Detect which cell encompasses the target text, then output its (X, Y) center coordinate. 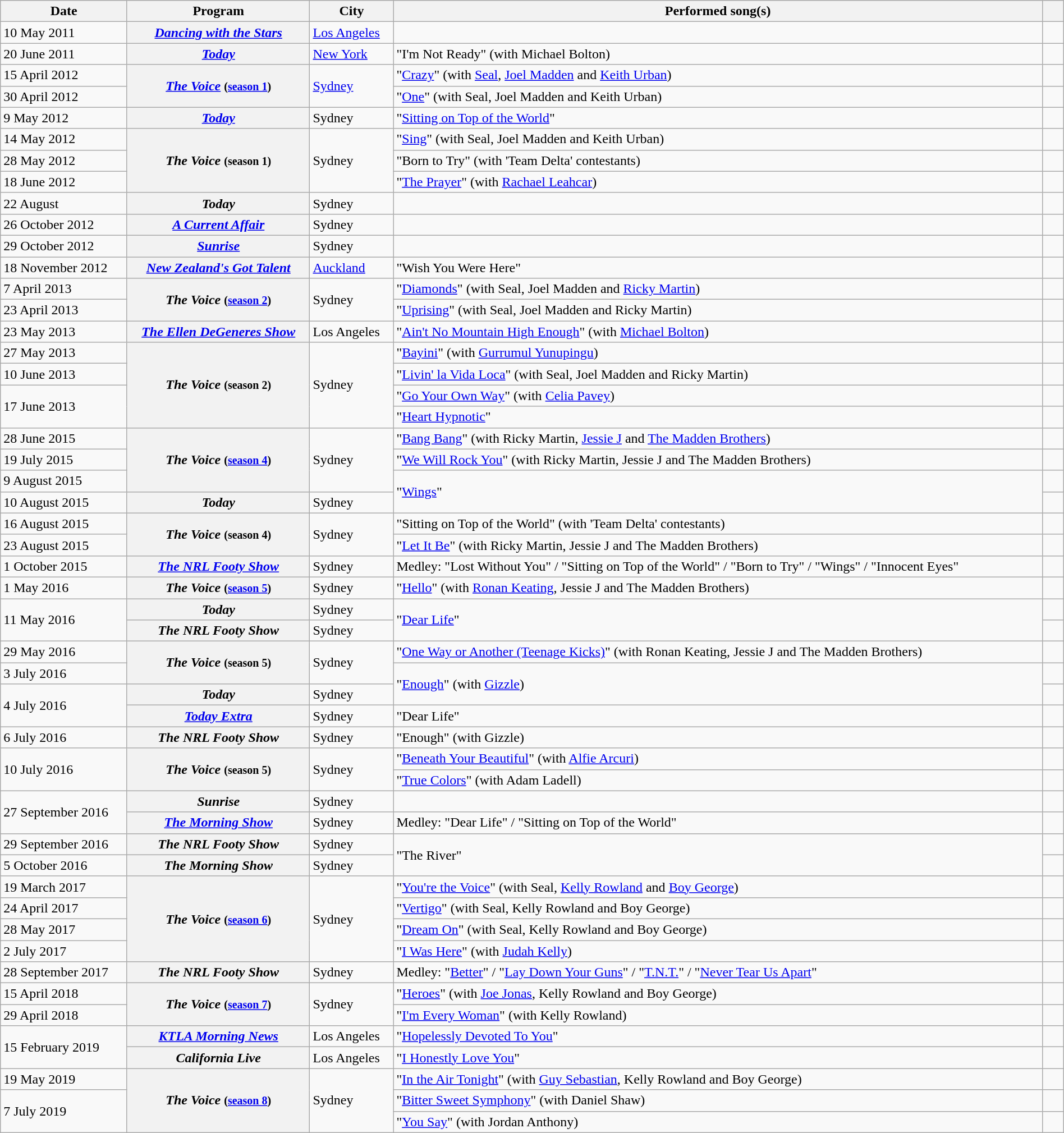
"I Honestly Love You" (718, 1058)
3 July 2016 (64, 673)
1 October 2015 (64, 566)
"Bang Bang" (with Ricky Martin, Jessie J and The Madden Brothers) (718, 438)
"Heart Hypnotic" (718, 417)
"True Colors" (with Adam Ladell) (718, 780)
"Ain't No Mountain High Enough" (with Michael Bolton) (718, 332)
"One" (with Seal, Joel Madden and Keith Urban) (718, 97)
29 May 2016 (64, 652)
"Wish You Were Here" (718, 268)
"Diamonds" (with Seal, Joel Madden and Ricky Martin) (718, 289)
"Beneath Your Beautiful" (with Alfie Arcuri) (718, 759)
Medley: "Lost Without You" / "Sitting on Top of the World" / "Born to Try" / "Wings" / "Innocent Eyes" (718, 566)
19 July 2015 (64, 460)
"The River" (718, 855)
"Bitter Sweet Symphony" (with Daniel Shaw) (718, 1100)
24 April 2017 (64, 908)
Auckland (351, 268)
5 October 2016 (64, 865)
"Go Your Own Way" (with Celia Pavey) (718, 396)
29 September 2016 (64, 844)
"Hopelessly Devoted To You" (718, 1036)
"The Prayer" (with Rachael Leahcar) (718, 182)
"I Was Here" (with Judah Kelly) (718, 951)
"In the Air Tonight" (with Guy Sebastian, Kelly Rowland and Boy George) (718, 1079)
28 September 2017 (64, 973)
28 May 2017 (64, 929)
"Hello" (with Ronan Keating, Jessie J and The Madden Brothers) (718, 588)
"Heroes" (with Joe Jonas, Kelly Rowland and Boy George) (718, 994)
15 April 2012 (64, 75)
The Voice (season 6) (218, 919)
"Let It Be" (with Ricky Martin, Jessie J and The Madden Brothers) (718, 545)
A Current Affair (218, 224)
26 October 2012 (64, 224)
30 April 2012 (64, 97)
"One Way or Another (Teenage Kicks)" (with Ronan Keating, Jessie J and The Madden Brothers) (718, 652)
The Voice (season 8) (218, 1100)
Medley: "Better" / "Lay Down Your Guns" / "T.N.T." / "Never Tear Us Apart" (718, 973)
New Zealand's Got Talent (218, 268)
7 July 2019 (64, 1111)
Today Extra (218, 716)
20 June 2011 (64, 54)
19 May 2019 (64, 1079)
1 May 2016 (64, 588)
28 May 2012 (64, 160)
10 June 2013 (64, 374)
15 April 2018 (64, 994)
The Ellen DeGeneres Show (218, 332)
29 October 2012 (64, 246)
"Wings" (718, 492)
KTLA Morning News (218, 1036)
"Born to Try" (with 'Team Delta' contestants) (718, 160)
9 May 2012 (64, 118)
17 June 2013 (64, 406)
16 August 2015 (64, 524)
"You're the Voice" (with Seal, Kelly Rowland and Boy George) (718, 887)
"Sitting on Top of the World" (718, 118)
29 April 2018 (64, 1015)
19 March 2017 (64, 887)
"Crazy" (with Seal, Joel Madden and Keith Urban) (718, 75)
28 June 2015 (64, 438)
"Livin' la Vida Loca" (with Seal, Joel Madden and Ricky Martin) (718, 374)
10 August 2015 (64, 502)
23 August 2015 (64, 545)
"Sing" (with Seal, Joel Madden and Keith Urban) (718, 139)
"Dream On" (with Seal, Kelly Rowland and Boy George) (718, 929)
9 August 2015 (64, 481)
Dancing with the Stars (218, 33)
10 May 2011 (64, 33)
22 August (64, 203)
27 September 2016 (64, 812)
Medley: "Dear Life" / "Sitting on Top of the World" (718, 823)
18 June 2012 (64, 182)
"You Say" (with Jordan Anthony) (718, 1122)
City (351, 11)
"Uprising" (with Seal, Joel Madden and Ricky Martin) (718, 310)
New York (351, 54)
6 July 2016 (64, 737)
Performed song(s) (718, 11)
"I'm Every Woman" (with Kelly Rowland) (718, 1015)
15 February 2019 (64, 1047)
18 November 2012 (64, 268)
California Live (218, 1058)
Program (218, 11)
2 July 2017 (64, 951)
11 May 2016 (64, 620)
7 April 2013 (64, 289)
"Sitting on Top of the World" (with 'Team Delta' contestants) (718, 524)
10 July 2016 (64, 769)
23 May 2013 (64, 332)
23 April 2013 (64, 310)
"Vertigo" (with Seal, Kelly Rowland and Boy George) (718, 908)
4 July 2016 (64, 705)
14 May 2012 (64, 139)
27 May 2013 (64, 353)
The Voice (season 7) (218, 1004)
Date (64, 11)
"I'm Not Ready" (with Michael Bolton) (718, 54)
"We Will Rock You" (with Ricky Martin, Jessie J and The Madden Brothers) (718, 460)
"Bayini" (with Gurrumul Yunupingu) (718, 353)
